Provide the [X, Y] coordinate of the cell's center where the given text is located.  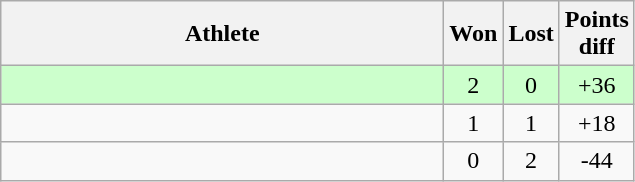
Lost [531, 34]
Pointsdiff [596, 34]
+18 [596, 123]
Athlete [222, 34]
+36 [596, 85]
Won [474, 34]
-44 [596, 161]
